From the cell containing the given text, extract its center point as (X, Y) coordinate. 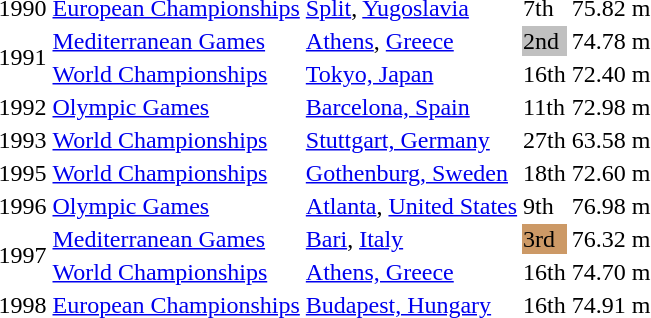
2nd (545, 41)
Stuttgart, Germany (411, 140)
Gothenburg, Sweden (411, 173)
Tokyo, Japan (411, 74)
Atlanta, United States (411, 206)
Barcelona, Spain (411, 107)
Bari, Italy (411, 239)
9th (545, 206)
18th (545, 173)
11th (545, 107)
3rd (545, 239)
27th (545, 140)
